Return the (x, y) coordinate for the center point of the cell that contains the specified text.  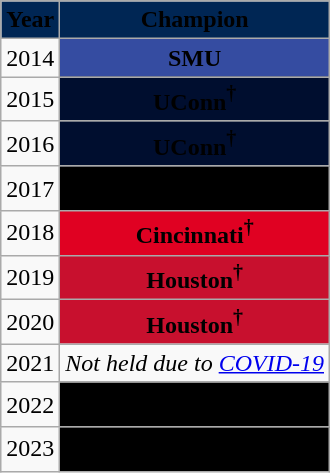
2023 (30, 450)
2015 (30, 100)
2019 (30, 278)
2022 (30, 404)
2020 (30, 322)
2014 (30, 58)
Champion (195, 20)
Year (30, 20)
2017 (30, 188)
2016 (30, 144)
Not held due to COVID-19 (195, 363)
Cincinnati† (195, 234)
SMU (195, 58)
2018 (30, 234)
2021 (30, 363)
